Output the (X, Y) coordinate of the center of the cell containing the given text.  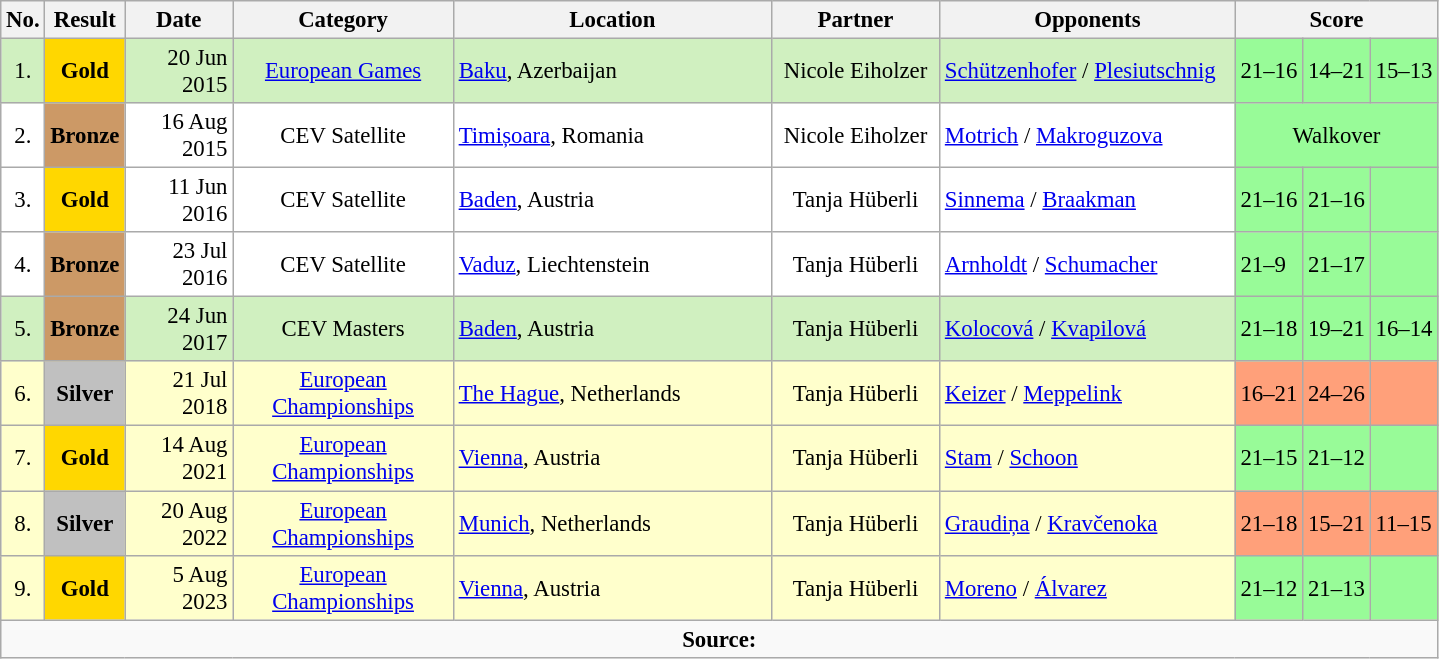
Score (1336, 20)
Arnholdt / Schumacher (1088, 264)
14–21 (1337, 72)
Graudiņa / Kravčenoka (1088, 524)
No. (23, 20)
24–26 (1337, 394)
Vaduz, Liechtenstein (612, 264)
24 Jun 2017 (179, 330)
Kolocová / Kvapilová (1088, 330)
2. (23, 136)
21–9 (1269, 264)
Baku, Azerbaijan (612, 72)
21–15 (1269, 458)
Stam / Schoon (1088, 458)
Schützenhofer / Plesiutschnig (1088, 72)
15–21 (1337, 524)
19–21 (1337, 330)
Date (179, 20)
Walkover (1336, 136)
23 Jul 2016 (179, 264)
Moreno / Álvarez (1088, 588)
20 Aug 2022 (179, 524)
21–17 (1337, 264)
6. (23, 394)
20 Jun 2015 (179, 72)
14 Aug 2021 (179, 458)
1. (23, 72)
11–15 (1404, 524)
Category (344, 20)
7. (23, 458)
Source: (720, 639)
Munich, Netherlands (612, 524)
Timișoara, Romania (612, 136)
Sinnema / Braakman (1088, 200)
Partner (855, 20)
Motrich / Makroguzova (1088, 136)
5. (23, 330)
European Games (344, 72)
Opponents (1088, 20)
16 Aug 2015 (179, 136)
21 Jul 2018 (179, 394)
16–21 (1269, 394)
9. (23, 588)
11 Jun 2016 (179, 200)
The Hague, Netherlands (612, 394)
Location (612, 20)
4. (23, 264)
16–14 (1404, 330)
8. (23, 524)
CEV Masters (344, 330)
21–13 (1337, 588)
Keizer / Meppelink (1088, 394)
5 Aug 2023 (179, 588)
3. (23, 200)
Result (85, 20)
15–13 (1404, 72)
